Return the [x, y] coordinate for the center point of the cell that contains the specified text.  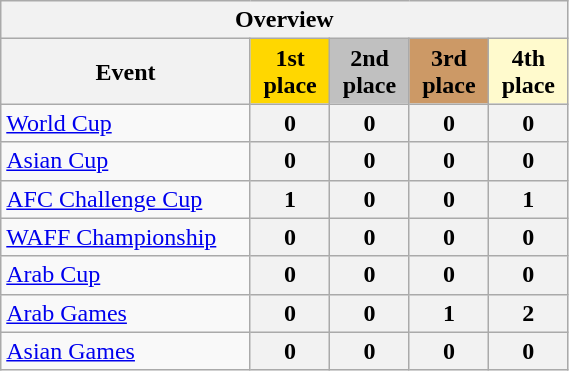
2nd place [370, 72]
Event [126, 72]
AFC Challenge Cup [126, 199]
Asian Cup [126, 161]
WAFF Championship [126, 237]
4th place [528, 72]
Arab Games [126, 313]
World Cup [126, 123]
1st place [290, 72]
3rd place [448, 72]
Asian Games [126, 351]
2 [528, 313]
Overview [284, 20]
Arab Cup [126, 275]
